Provide the (X, Y) coordinate of the cell's center where the given text is located.  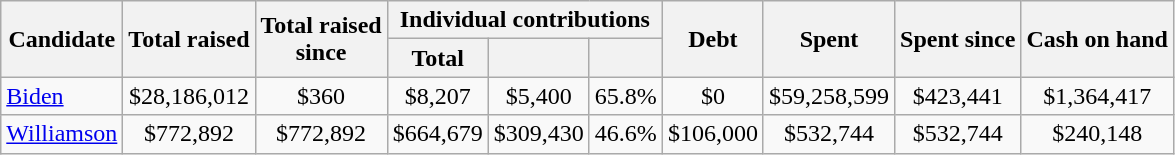
46.6% (626, 134)
Total raised (189, 39)
Total (438, 58)
$423,441 (958, 96)
$1,364,417 (1097, 96)
Spent since (958, 39)
Debt (712, 39)
$0 (712, 96)
$59,258,599 (828, 96)
$360 (321, 96)
65.8% (626, 96)
$28,186,012 (189, 96)
Williamson (62, 134)
Candidate (62, 39)
$240,148 (1097, 134)
Total raisedsince (321, 39)
Spent (828, 39)
Individual contributions (524, 20)
Biden (62, 96)
$106,000 (712, 134)
Cash on hand (1097, 39)
$664,679 (438, 134)
$8,207 (438, 96)
$309,430 (538, 134)
$5,400 (538, 96)
